Locate the cell with the specified text and output its (x, y) center coordinate. 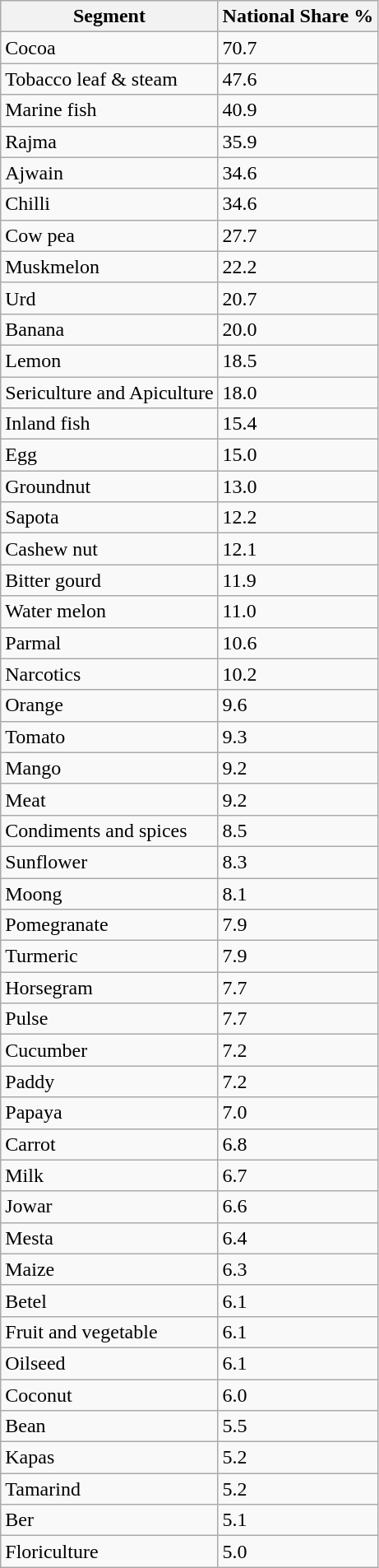
20.7 (298, 298)
National Share % (298, 16)
22.2 (298, 267)
20.0 (298, 329)
Cocoa (109, 48)
Chilli (109, 204)
Banana (109, 329)
Kapas (109, 1458)
35.9 (298, 142)
Parmal (109, 643)
Cucumber (109, 1050)
Fruit and vegetable (109, 1332)
Milk (109, 1175)
Muskmelon (109, 267)
Pomegranate (109, 925)
Papaya (109, 1113)
Betel (109, 1300)
11.0 (298, 612)
15.0 (298, 455)
Sapota (109, 518)
Cashew nut (109, 549)
Bean (109, 1426)
6.8 (298, 1144)
47.6 (298, 79)
Ber (109, 1520)
9.6 (298, 705)
Sunflower (109, 862)
Tomato (109, 737)
12.2 (298, 518)
Maize (109, 1269)
18.5 (298, 361)
Paddy (109, 1082)
Narcotics (109, 674)
Floriculture (109, 1552)
Jowar (109, 1207)
Rajma (109, 142)
Meat (109, 799)
Coconut (109, 1395)
Bitter gourd (109, 580)
18.0 (298, 393)
9.3 (298, 737)
40.9 (298, 110)
6.6 (298, 1207)
10.2 (298, 674)
5.1 (298, 1520)
Groundnut (109, 486)
Cow pea (109, 235)
8.3 (298, 862)
Orange (109, 705)
6.4 (298, 1238)
8.5 (298, 831)
Water melon (109, 612)
15.4 (298, 424)
Egg (109, 455)
Carrot (109, 1144)
Lemon (109, 361)
Ajwain (109, 173)
Inland fish (109, 424)
Condiments and spices (109, 831)
10.6 (298, 643)
13.0 (298, 486)
6.3 (298, 1269)
Horsegram (109, 988)
8.1 (298, 893)
Moong (109, 893)
5.0 (298, 1552)
Marine fish (109, 110)
6.0 (298, 1395)
Sericulture and Apiculture (109, 393)
6.7 (298, 1175)
Pulse (109, 1019)
11.9 (298, 580)
Urd (109, 298)
Mesta (109, 1238)
Tobacco leaf & steam (109, 79)
Turmeric (109, 956)
Tamarind (109, 1489)
27.7 (298, 235)
7.0 (298, 1113)
Mango (109, 768)
5.5 (298, 1426)
Oilseed (109, 1363)
70.7 (298, 48)
Segment (109, 16)
12.1 (298, 549)
